Return [x, y] of the center of cell containing provided text 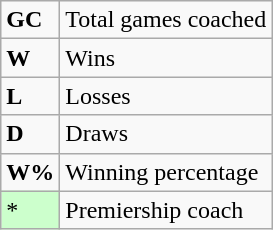
Premiership coach [166, 210]
GC [30, 20]
Wins [166, 58]
W [30, 58]
Winning percentage [166, 172]
D [30, 134]
Total games coached [166, 20]
* [30, 210]
L [30, 96]
Losses [166, 96]
Draws [166, 134]
W% [30, 172]
